Extract the (X, Y) coordinate from the center of the cell holding the provided text.  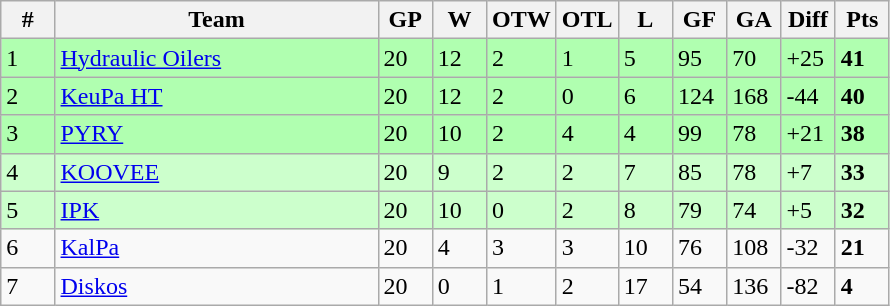
21 (862, 248)
GA (754, 20)
33 (862, 172)
L (645, 20)
OTL (587, 20)
-44 (808, 96)
85 (699, 172)
136 (754, 286)
108 (754, 248)
+5 (808, 210)
+7 (808, 172)
Diskos (216, 286)
8 (645, 210)
40 (862, 96)
+21 (808, 134)
17 (645, 286)
74 (754, 210)
124 (699, 96)
168 (754, 96)
-82 (808, 286)
GP (405, 20)
99 (699, 134)
70 (754, 58)
54 (699, 286)
OTW (522, 20)
Pts (862, 20)
KalPa (216, 248)
W (459, 20)
# (28, 20)
PYRY (216, 134)
Hydraulic Oilers (216, 58)
76 (699, 248)
79 (699, 210)
IPK (216, 210)
GF (699, 20)
+25 (808, 58)
9 (459, 172)
KeuPa HT (216, 96)
Diff (808, 20)
KOOVEE (216, 172)
95 (699, 58)
41 (862, 58)
-32 (808, 248)
38 (862, 134)
32 (862, 210)
Team (216, 20)
